Capture the cell that displays the provided text and extract its [x, y] central coordinate. 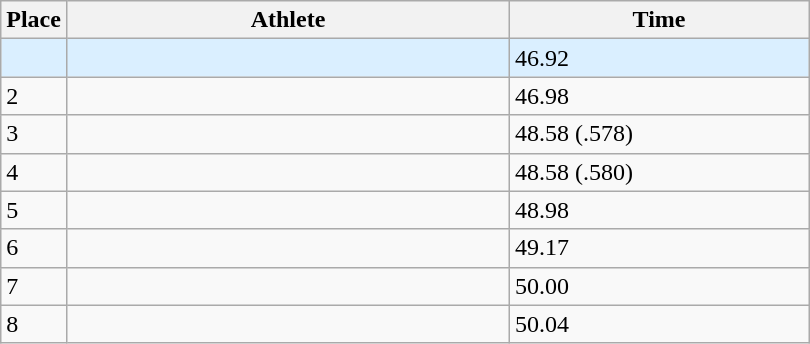
46.98 [660, 96]
5 [34, 210]
48.98 [660, 210]
49.17 [660, 248]
50.04 [660, 324]
6 [34, 248]
2 [34, 96]
8 [34, 324]
3 [34, 134]
48.58 (.580) [660, 172]
Time [660, 20]
50.00 [660, 286]
7 [34, 286]
48.58 (.578) [660, 134]
Athlete [288, 20]
Place [34, 20]
4 [34, 172]
46.92 [660, 58]
